Pinpoint the cell where the given text exists, returning its [X, Y] midpoint coordinate. 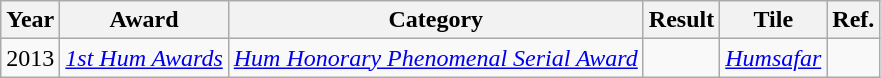
Year [30, 20]
Award [144, 20]
Tile [774, 20]
Ref. [854, 20]
Humsafar [774, 58]
Category [436, 20]
Result [681, 20]
1st Hum Awards [144, 58]
2013 [30, 58]
Hum Honorary Phenomenal Serial Award [436, 58]
